Return the [X, Y] coordinate for the center point of the cell that contains the specified text.  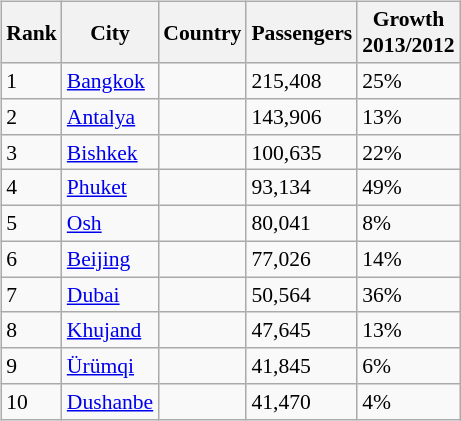
4 [32, 188]
6% [408, 366]
3 [32, 152]
10 [32, 402]
49% [408, 188]
143,906 [302, 117]
Passengers [302, 32]
25% [408, 81]
47,645 [302, 330]
1 [32, 81]
Dubai [110, 295]
14% [408, 259]
215,408 [302, 81]
50,564 [302, 295]
8 [32, 330]
City [110, 32]
Osh [110, 223]
Beijing [110, 259]
41,470 [302, 402]
Bangkok [110, 81]
Growth2013/2012 [408, 32]
7 [32, 295]
9 [32, 366]
Dushanbe [110, 402]
41,845 [302, 366]
Rank [32, 32]
80,041 [302, 223]
8% [408, 223]
5 [32, 223]
4% [408, 402]
Phuket [110, 188]
Antalya [110, 117]
77,026 [302, 259]
36% [408, 295]
22% [408, 152]
2 [32, 117]
Khujand [110, 330]
93,134 [302, 188]
Ürümqi [110, 366]
Bishkek [110, 152]
Country [202, 32]
100,635 [302, 152]
6 [32, 259]
